Capture the cell that displays the provided text and extract its [x, y] central coordinate. 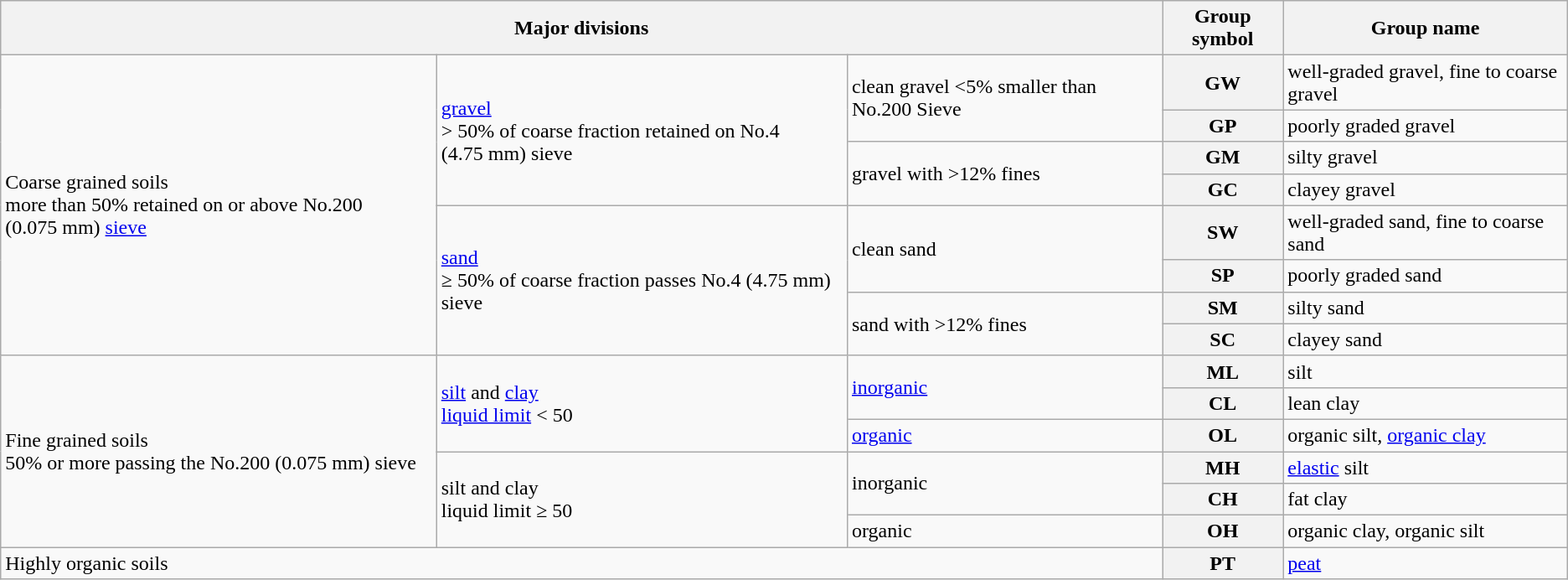
GP [1223, 126]
ML [1223, 371]
well-graded sand, fine to coarse sand [1426, 233]
gravel> 50% of coarse fraction retained on No.4 (4.75 mm) sieve [642, 131]
sand≥ 50% of coarse fraction passes No.4 (4.75 mm) sieve [642, 280]
Fine grained soils50% or more passing the No.200 (0.075 mm) sieve [219, 451]
SP [1223, 276]
clayey sand [1426, 339]
lean clay [1426, 403]
peat [1426, 563]
CH [1223, 500]
GW [1223, 82]
silt and clayliquid limit ≥ 50 [642, 499]
CL [1223, 403]
poorly graded gravel [1426, 126]
fat clay [1426, 500]
MH [1223, 467]
clayey gravel [1426, 189]
SM [1223, 308]
sand with >12% fines [1004, 324]
GM [1223, 158]
Group name [1426, 28]
silt and clayliquid limit < 50 [642, 403]
GC [1223, 189]
elastic silt [1426, 467]
Major divisions [581, 28]
clean gravel <5% smaller than No.200 Sieve [1004, 99]
Group symbol [1223, 28]
OL [1223, 435]
OH [1223, 531]
poorly graded sand [1426, 276]
SW [1223, 233]
silty sand [1426, 308]
gravel with >12% fines [1004, 173]
PT [1223, 563]
silty gravel [1426, 158]
organic clay, organic silt [1426, 531]
Highly organic soils [581, 563]
Coarse grained soilsmore than 50% retained on or above No.200 (0.075 mm) sieve [219, 205]
clean sand [1004, 248]
well-graded gravel, fine to coarse gravel [1426, 82]
SC [1223, 339]
organic silt, organic clay [1426, 435]
silt [1426, 371]
